Detect which cell encompasses the target text, then output its [X, Y] center coordinate. 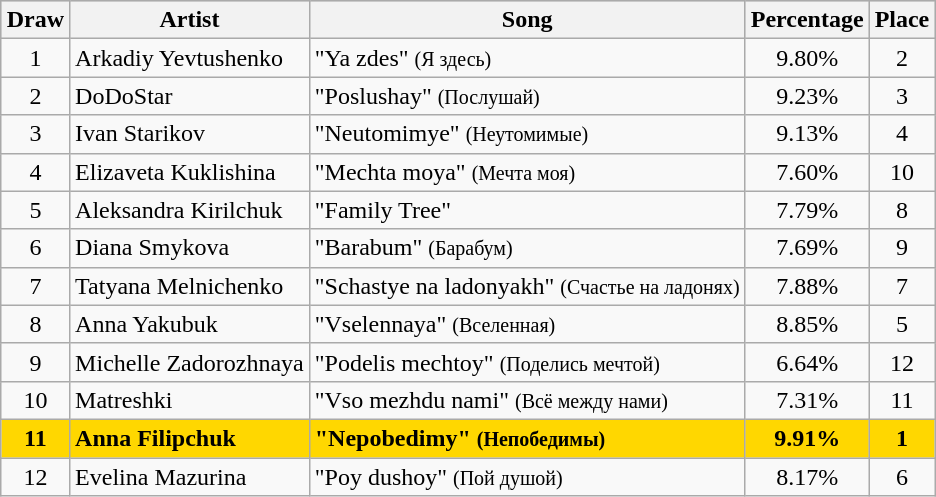
DoDoStar [190, 96]
"Vso mezhdu nami" (Всё между нами) [527, 400]
Draw [35, 20]
"Vselennaya" (Вселенная) [527, 324]
7.31% [807, 400]
"Ya zdes" (Я здесь) [527, 58]
8.85% [807, 324]
6.64% [807, 362]
"Schastye na ladonyakh" (Счастье на ладонях) [527, 286]
Artist [190, 20]
"Poy dushoy" (Пой душой) [527, 477]
"Neutomimye" (Неутомимые) [527, 134]
8.17% [807, 477]
7.79% [807, 210]
"Family Tree" [527, 210]
9.13% [807, 134]
Aleksandra Kirilchuk [190, 210]
7.69% [807, 248]
7.60% [807, 172]
Arkadiy Yevtushenko [190, 58]
Ivan Starikov [190, 134]
Michelle Zadorozhnaya [190, 362]
Place [902, 20]
9.23% [807, 96]
"Mechta moya" (Мечта моя) [527, 172]
Elizaveta Kuklishina [190, 172]
9.91% [807, 438]
"Barabum" (Барабум) [527, 248]
"Nepobedimy" (Непобедимы) [527, 438]
9.80% [807, 58]
"Podelis mechtoy" (Поделись мечтой) [527, 362]
"Poslushay" (Послушай) [527, 96]
Matreshki [190, 400]
Percentage [807, 20]
Tatyana Melnichenko [190, 286]
Evelina Mazurina [190, 477]
Song [527, 20]
Diana Smykova [190, 248]
Anna Filipchuk [190, 438]
7.88% [807, 286]
Anna Yakubuk [190, 324]
